Find where the given text appears and provide that cell's center as (X, Y) coordinate. 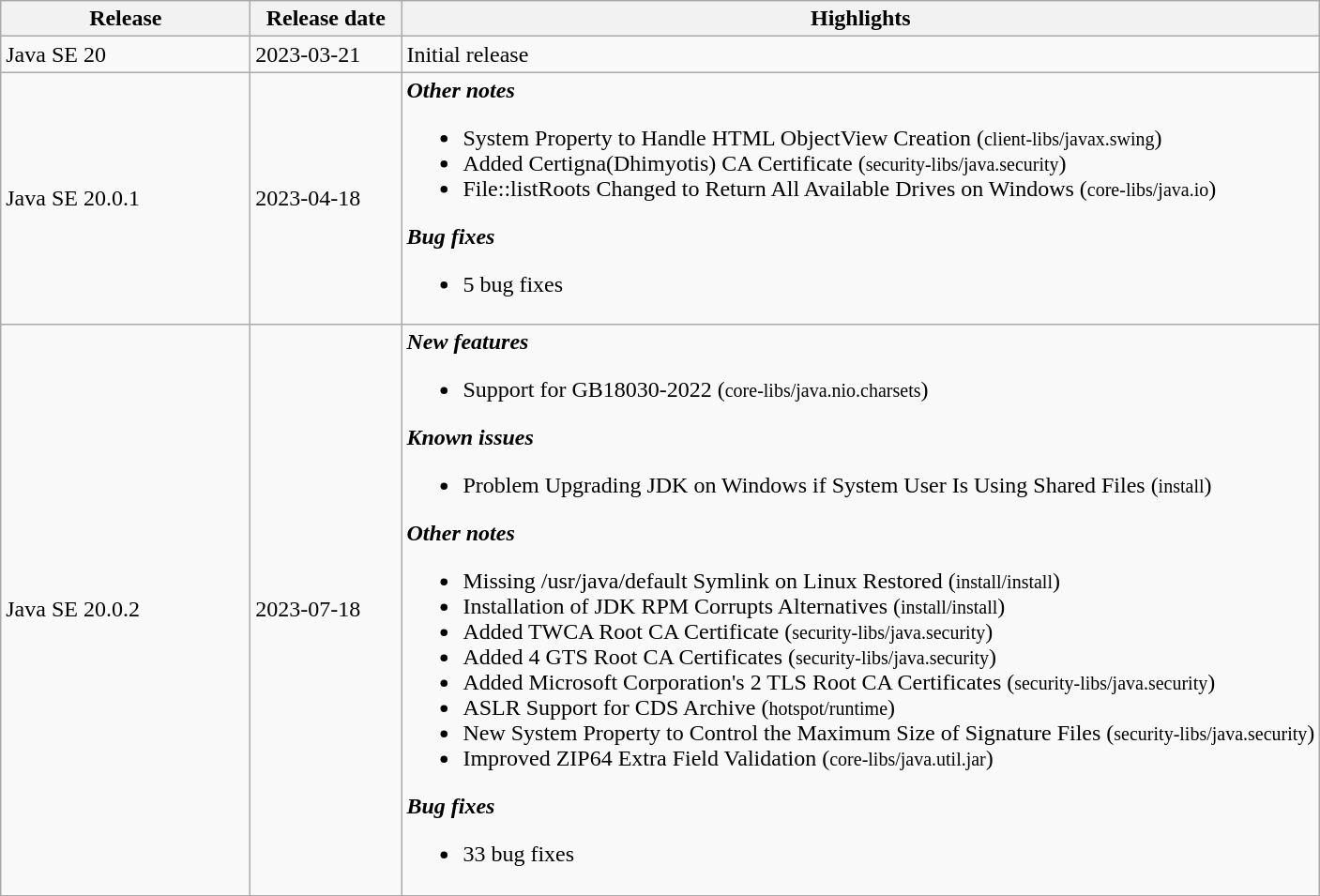
Highlights (861, 19)
Java SE 20 (126, 54)
2023-04-18 (326, 199)
Initial release (861, 54)
2023-07-18 (326, 610)
Java SE 20.0.1 (126, 199)
Release date (326, 19)
Java SE 20.0.2 (126, 610)
2023-03-21 (326, 54)
Release (126, 19)
